Return (X, Y) of the center of cell containing provided text 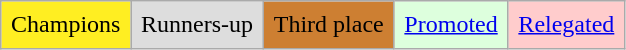
Third place (328, 25)
Relegated (566, 25)
Promoted (451, 25)
Champions (66, 25)
Runners-up (198, 25)
